Provide the [x, y] coordinate of the cell's center where the given text is located.  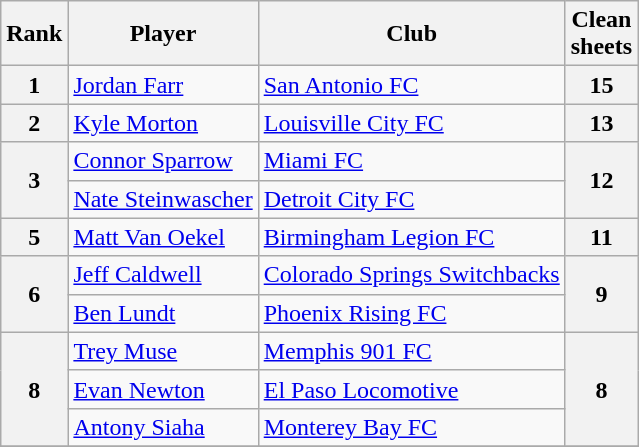
15 [601, 85]
11 [601, 237]
Miami FC [412, 161]
Birmingham Legion FC [412, 237]
13 [601, 123]
Antony Siaha [163, 427]
Phoenix Rising FC [412, 313]
3 [34, 180]
1 [34, 85]
Memphis 901 FC [412, 351]
Nate Steinwascher [163, 199]
Jordan Farr [163, 85]
Connor Sparrow [163, 161]
Player [163, 34]
Jeff Caldwell [163, 275]
Club [412, 34]
Matt Van Oekel [163, 237]
5 [34, 237]
El Paso Locomotive [412, 389]
San Antonio FC [412, 85]
2 [34, 123]
Colorado Springs Switchbacks [412, 275]
Louisville City FC [412, 123]
Detroit City FC [412, 199]
Cleansheets [601, 34]
Rank [34, 34]
Evan Newton [163, 389]
6 [34, 294]
Trey Muse [163, 351]
Kyle Morton [163, 123]
Monterey Bay FC [412, 427]
12 [601, 180]
9 [601, 294]
Ben Lundt [163, 313]
